Search for the cell housing the specified text and yield its [x, y] center coordinate. 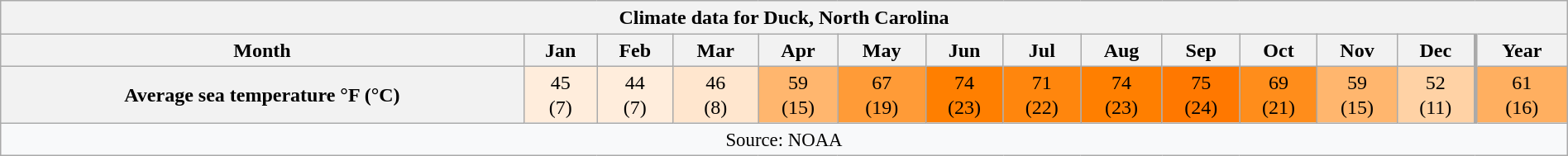
May [882, 50]
Jan [561, 50]
61(16) [1522, 94]
Apr [798, 50]
52(11) [1436, 94]
Sep [1201, 50]
Aug [1121, 50]
Month [262, 50]
Jun [964, 50]
Average sea temperature °F (°C) [262, 94]
Mar [715, 50]
71(22) [1042, 94]
Dec [1436, 50]
Year [1522, 50]
45(7) [561, 94]
75(24) [1201, 94]
Feb [635, 50]
67(19) [882, 94]
69(21) [1279, 94]
Source: NOAA [784, 139]
Jul [1042, 50]
44(7) [635, 94]
Oct [1279, 50]
Climate data for Duck, North Carolina [784, 17]
46(8) [715, 94]
Nov [1357, 50]
